Output the [x, y] coordinate of the center of the cell containing the given text.  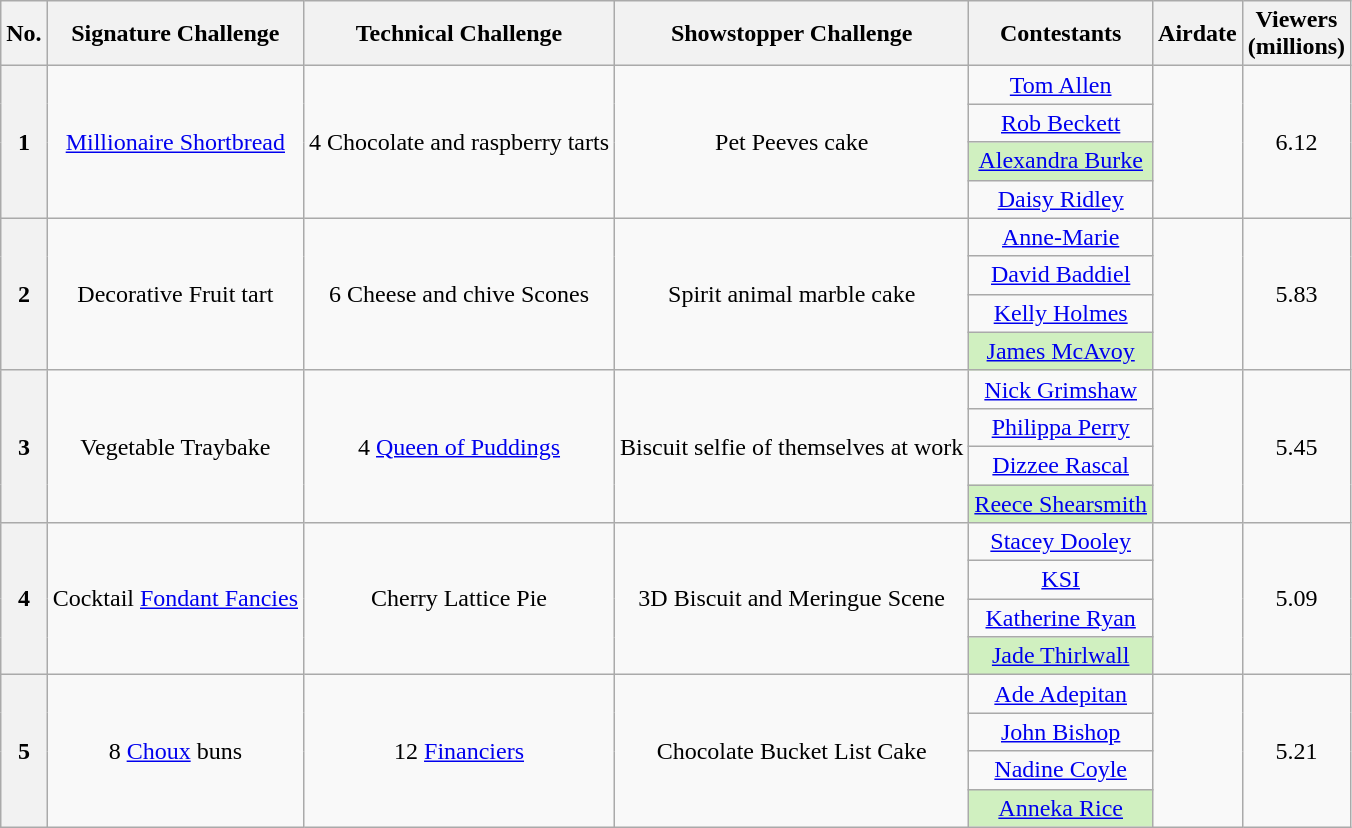
Millionaire Shortbread [175, 142]
Cherry Lattice Pie [460, 599]
4 [24, 599]
3 [24, 446]
12 Financiers [460, 751]
Alexandra Burke [1061, 161]
Nadine Coyle [1061, 770]
5.45 [1296, 446]
James McAvoy [1061, 351]
KSI [1061, 580]
Dizzee Rascal [1061, 465]
Katherine Ryan [1061, 618]
Contestants [1061, 34]
Anne-Marie [1061, 237]
6 Cheese and chive Scones [460, 294]
4 Chocolate and raspberry tarts [460, 142]
Biscuit selfie of themselves at work [792, 446]
Signature Challenge [175, 34]
3D Biscuit and Meringue Scene [792, 599]
Vegetable Traybake [175, 446]
Stacey Dooley [1061, 542]
5.09 [1296, 599]
Airdate [1198, 34]
Pet Peeves cake [792, 142]
8 Choux buns [175, 751]
Anneka Rice [1061, 808]
No. [24, 34]
5 [24, 751]
Jade Thirlwall [1061, 656]
4 Queen of Puddings [460, 446]
Nick Grimshaw [1061, 389]
Cocktail Fondant Fancies [175, 599]
David Baddiel [1061, 275]
6.12 [1296, 142]
Rob Beckett [1061, 123]
Showstopper Challenge [792, 34]
Kelly Holmes [1061, 313]
5.21 [1296, 751]
Spirit animal marble cake [792, 294]
2 [24, 294]
Technical Challenge [460, 34]
Philippa Perry [1061, 427]
Reece Shearsmith [1061, 503]
Viewers(millions) [1296, 34]
Decorative Fruit tart [175, 294]
5.83 [1296, 294]
Daisy Ridley [1061, 199]
1 [24, 142]
John Bishop [1061, 732]
Ade Adepitan [1061, 694]
Tom Allen [1061, 85]
Chocolate Bucket List Cake [792, 751]
